Pinpoint the cell where the given text exists, returning its (x, y) midpoint coordinate. 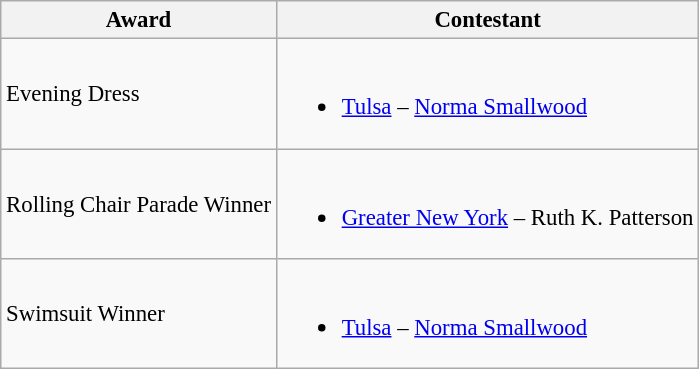
Greater New York – Ruth K. Patterson (487, 204)
Award (139, 20)
Rolling Chair Parade Winner (139, 204)
Swimsuit Winner (139, 314)
Contestant (487, 20)
Evening Dress (139, 94)
